Detect which cell encompasses the target text, then output its [x, y] center coordinate. 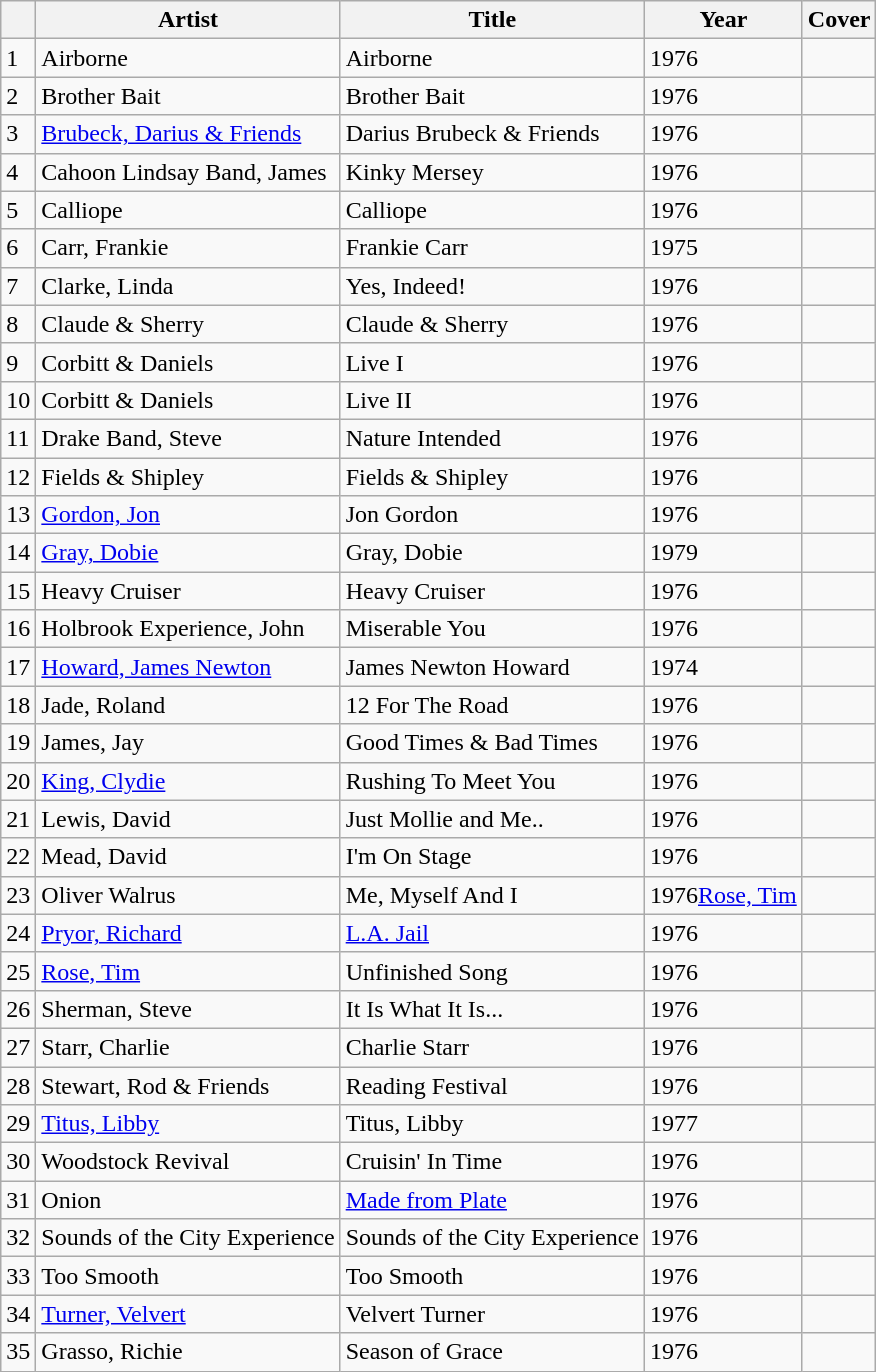
13 [18, 515]
11 [18, 438]
Stewart, Rod & Friends [188, 1085]
Cover [839, 20]
Yes, Indeed! [492, 286]
L.A. Jail [492, 933]
9 [18, 362]
6 [18, 248]
Darius Brubeck & Friends [492, 134]
Velvert Turner [492, 1314]
Pryor, Richard [188, 933]
33 [18, 1276]
Cahoon Lindsay Band, James [188, 172]
20 [18, 781]
1 [18, 58]
Holbrook Experience, John [188, 629]
Artist [188, 20]
Jon Gordon [492, 515]
Unfinished Song [492, 971]
Nature Intended [492, 438]
King, Clydie [188, 781]
1979 [723, 553]
Brubeck, Darius & Friends [188, 134]
25 [18, 971]
Drake Band, Steve [188, 438]
4 [18, 172]
Miserable You [492, 629]
Mead, David [188, 857]
Turner, Velvert [188, 1314]
19 [18, 743]
Good Times & Bad Times [492, 743]
Season of Grace [492, 1352]
Clarke, Linda [188, 286]
1977 [723, 1124]
Lewis, David [188, 819]
32 [18, 1238]
Oliver Walrus [188, 895]
Starr, Charlie [188, 1047]
7 [18, 286]
Kinky Mersey [492, 172]
2 [18, 96]
Made from Plate [492, 1200]
Jade, Roland [188, 705]
Just Mollie and Me.. [492, 819]
1975 [723, 248]
Live I [492, 362]
24 [18, 933]
17 [18, 667]
29 [18, 1124]
34 [18, 1314]
16 [18, 629]
31 [18, 1200]
21 [18, 819]
27 [18, 1047]
Cruisin' In Time [492, 1162]
3 [18, 134]
15 [18, 591]
5 [18, 210]
28 [18, 1085]
James, Jay [188, 743]
It Is What It Is... [492, 1009]
1976Rose, Tim [723, 895]
Woodstock Revival [188, 1162]
Year [723, 20]
30 [18, 1162]
12 For The Road [492, 705]
Sherman, Steve [188, 1009]
Live II [492, 400]
1974 [723, 667]
10 [18, 400]
Grasso, Richie [188, 1352]
James Newton Howard [492, 667]
Title [492, 20]
23 [18, 895]
18 [18, 705]
35 [18, 1352]
12 [18, 477]
14 [18, 553]
Onion [188, 1200]
Me, Myself And I [492, 895]
26 [18, 1009]
Rose, Tim [188, 971]
Carr, Frankie [188, 248]
Frankie Carr [492, 248]
Charlie Starr [492, 1047]
22 [18, 857]
Howard, James Newton [188, 667]
I'm On Stage [492, 857]
Gordon, Jon [188, 515]
8 [18, 324]
Rushing To Meet You [492, 781]
Reading Festival [492, 1085]
